From the cell containing the given text, extract its center point as [x, y] coordinate. 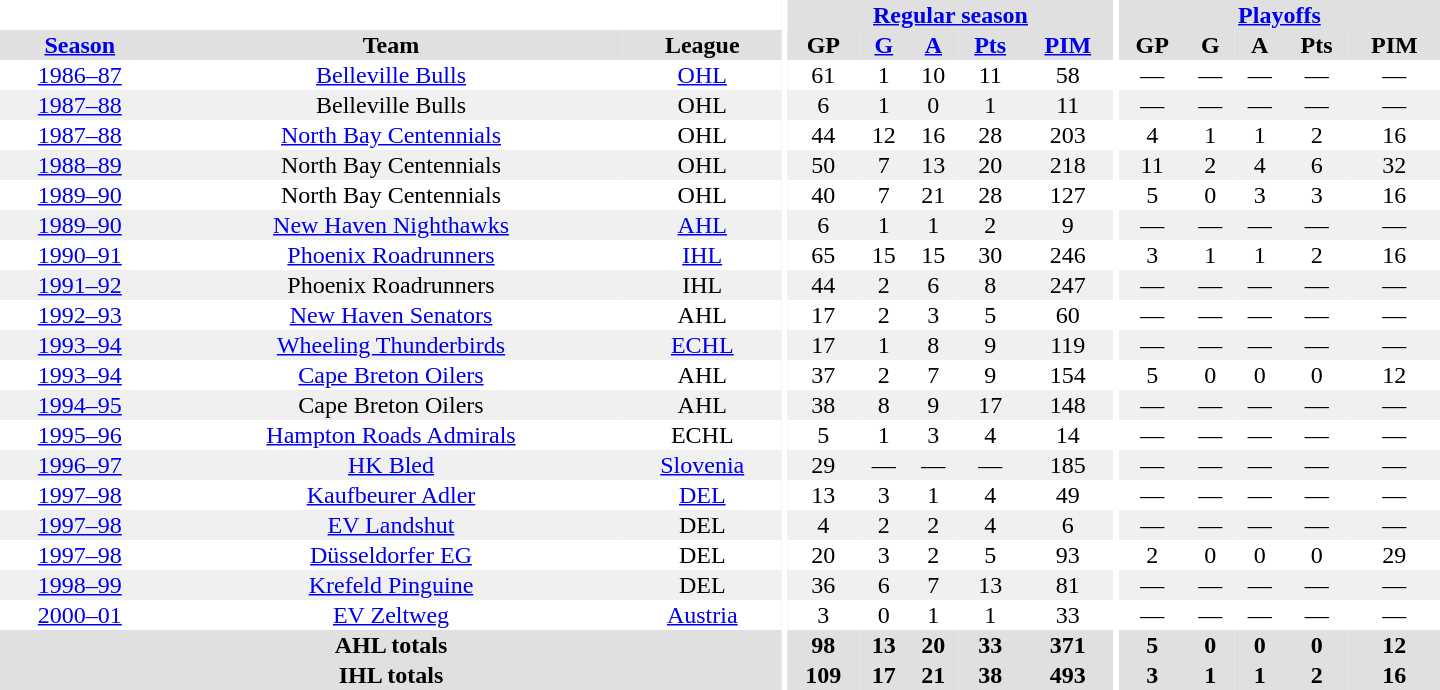
49 [1068, 495]
Season [80, 45]
Kaufbeurer Adler [392, 495]
League [702, 45]
1988–89 [80, 165]
37 [824, 375]
246 [1068, 255]
1986–87 [80, 75]
1995–96 [80, 435]
Düsseldorfer EG [392, 555]
1991–92 [80, 285]
61 [824, 75]
Playoffs [1280, 15]
Regular season [951, 15]
154 [1068, 375]
119 [1068, 345]
New Haven Senators [392, 315]
EV Zeltweg [392, 615]
50 [824, 165]
36 [824, 585]
Slovenia [702, 465]
98 [824, 645]
1998–99 [80, 585]
1996–97 [80, 465]
IHL totals [391, 675]
58 [1068, 75]
493 [1068, 675]
AHL totals [391, 645]
10 [934, 75]
2000–01 [80, 615]
1992–93 [80, 315]
32 [1394, 165]
148 [1068, 405]
93 [1068, 555]
14 [1068, 435]
185 [1068, 465]
30 [990, 255]
60 [1068, 315]
Krefeld Pinguine [392, 585]
1994–95 [80, 405]
HK Bled [392, 465]
247 [1068, 285]
218 [1068, 165]
203 [1068, 135]
127 [1068, 195]
Wheeling Thunderbirds [392, 345]
371 [1068, 645]
65 [824, 255]
New Haven Nighthawks [392, 225]
1990–91 [80, 255]
EV Landshut [392, 525]
109 [824, 675]
Hampton Roads Admirals [392, 435]
40 [824, 195]
81 [1068, 585]
Austria [702, 615]
Team [392, 45]
